Pinpoint the cell where the given text exists, returning its (x, y) midpoint coordinate. 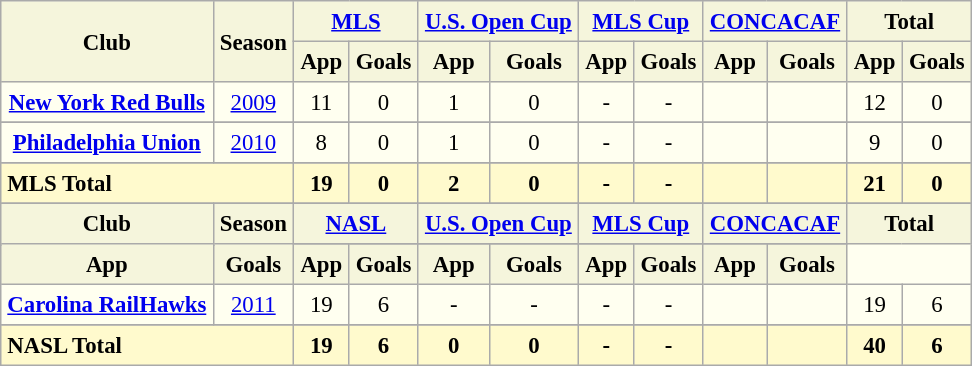
12 (874, 102)
NASL Total (148, 345)
New York Red Bulls (107, 102)
11 (322, 102)
Philadelphia Union (107, 142)
2 (454, 183)
2010 (254, 142)
21 (874, 183)
MLS (356, 21)
2009 (254, 102)
NASL (356, 223)
MLS Total (148, 183)
Carolina RailHawks (107, 304)
40 (874, 345)
8 (322, 142)
9 (874, 142)
2011 (254, 304)
